From the cell containing the given text, extract its center point as [X, Y] coordinate. 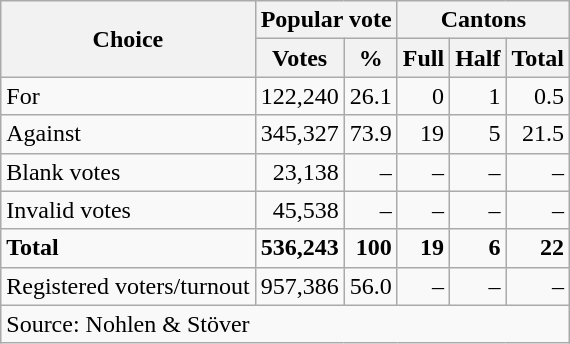
536,243 [300, 248]
345,327 [300, 134]
Invalid votes [128, 210]
0 [423, 96]
26.1 [370, 96]
For [128, 96]
122,240 [300, 96]
Blank votes [128, 172]
23,138 [300, 172]
22 [538, 248]
100 [370, 248]
Choice [128, 39]
Source: Nohlen & Stöver [286, 324]
Against [128, 134]
1 [478, 96]
Full [423, 58]
5 [478, 134]
21.5 [538, 134]
45,538 [300, 210]
Popular vote [326, 20]
Half [478, 58]
Cantons [483, 20]
6 [478, 248]
Votes [300, 58]
Registered voters/turnout [128, 286]
% [370, 58]
56.0 [370, 286]
73.9 [370, 134]
0.5 [538, 96]
957,386 [300, 286]
